Return the (X, Y) coordinate for the center point of the cell that contains the specified text.  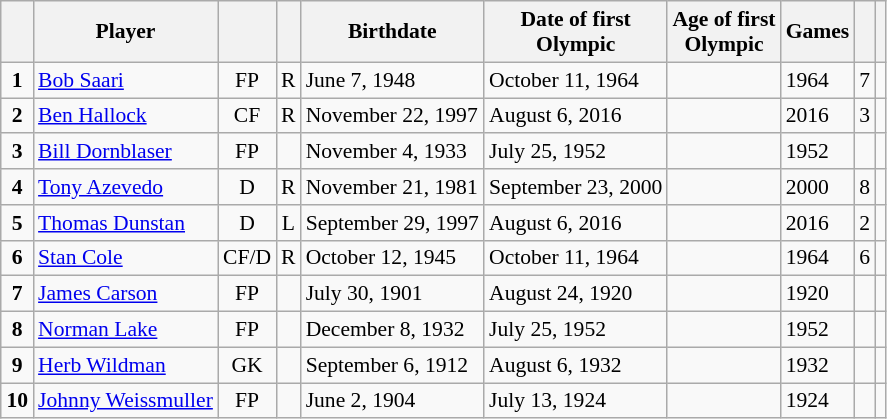
Games (818, 32)
Player (126, 32)
December 8, 1932 (392, 330)
Ben Hallock (126, 116)
5 (17, 223)
September 6, 1912 (392, 365)
CF (247, 116)
1 (17, 80)
2000 (818, 187)
Tony Azevedo (126, 187)
Johnny Weissmuller (126, 401)
Age of firstOlympic (724, 32)
James Carson (126, 294)
CF/D (247, 258)
Herb Wildman (126, 365)
August 6, 1932 (576, 365)
June 7, 1948 (392, 80)
Stan Cole (126, 258)
1924 (818, 401)
Thomas Dunstan (126, 223)
10 (17, 401)
Birthdate (392, 32)
1920 (818, 294)
August 24, 1920 (576, 294)
November 4, 1933 (392, 152)
Bill Dornblaser (126, 152)
Norman Lake (126, 330)
1932 (818, 365)
Bob Saari (126, 80)
July 30, 1901 (392, 294)
September 29, 1997 (392, 223)
September 23, 2000 (576, 187)
GK (247, 365)
July 13, 1924 (576, 401)
October 12, 1945 (392, 258)
L (288, 223)
June 2, 1904 (392, 401)
November 22, 1997 (392, 116)
November 21, 1981 (392, 187)
4 (17, 187)
Date of firstOlympic (576, 32)
9 (17, 365)
